Return the (x, y) coordinate for the center point of the cell that contains the specified text.  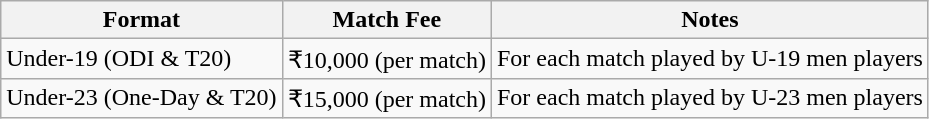
Notes (710, 20)
Under-23 (One-Day & T20) (142, 98)
For each match played by U-23 men players (710, 98)
₹15,000 (per match) (386, 98)
Format (142, 20)
Under-19 (ODI & T20) (142, 59)
Match Fee (386, 20)
₹10,000 (per match) (386, 59)
For each match played by U-19 men players (710, 59)
